Identify which cell holds the provided text, then report its (x, y) central coordinate. 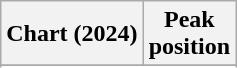
Peak position (189, 34)
Chart (2024) (72, 34)
